Find where the given text appears and provide that cell's center as [x, y] coordinate. 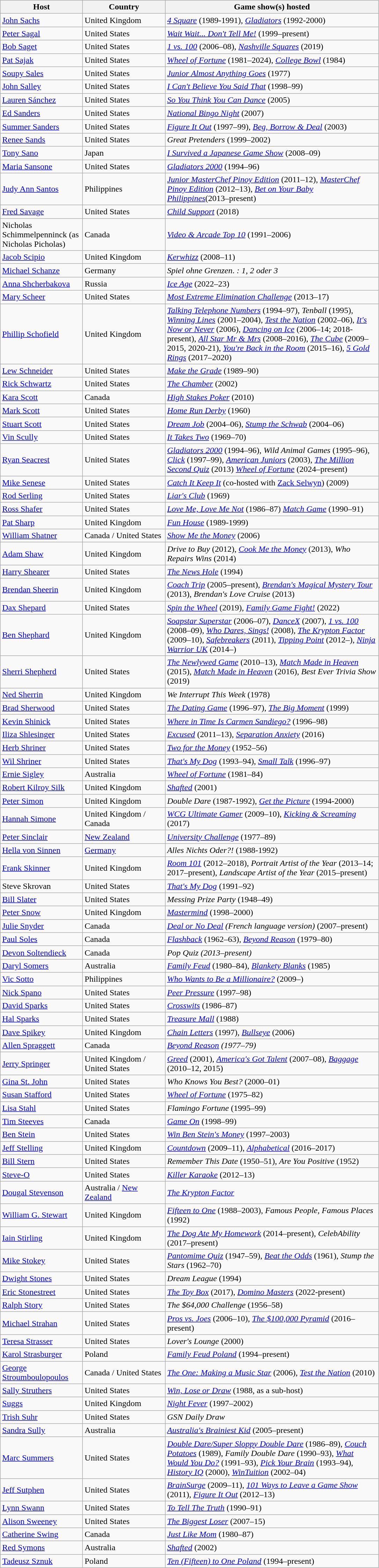
Ryan Seacrest [42, 460]
Pat Sajak [42, 60]
Allen Spraggett [42, 1046]
The Toy Box (2017), Domino Masters (2022-present) [272, 1292]
Coach Trip (2005–present), Brendan's Magical Mystery Tour (2013), Brendan's Love Cruise (2013) [272, 590]
Brad Sherwood [42, 708]
John Sachs [42, 20]
Figure It Out (1997–99), Beg, Borrow & Deal (2003) [272, 126]
1 vs. 100 (2006–08), Nashville Squares (2019) [272, 47]
Who Knows You Best? (2000–01) [272, 1082]
Daryl Somers [42, 966]
Sandra Sully [42, 1430]
Treasure Mall (1988) [272, 1019]
Greed (2001), America's Got Talent (2007–08), Baggage (2010–12, 2015) [272, 1064]
Flashback (1962–63), Beyond Reason (1979–80) [272, 939]
George Stroumboulopoulos [42, 1372]
Judy Ann Santos [42, 189]
Dwight Stones [42, 1279]
Lew Schneider [42, 371]
Marc Summers [42, 1457]
Liar's Club (1969) [272, 496]
University Challenge (1977–89) [272, 837]
Lynn Swann [42, 1508]
Fred Savage [42, 212]
Adam Shaw [42, 553]
High Stakes Poker (2010) [272, 397]
Frank Skinner [42, 868]
Shafted (2001) [272, 788]
Wil Shriner [42, 761]
Killer Karaoke (2012–13) [272, 1174]
Shafted (2002) [272, 1548]
Alison Sweeney [42, 1521]
Two for the Money (1952–56) [272, 748]
Where in Time Is Carmen Sandiego? (1996–98) [272, 721]
Gina St. John [42, 1082]
The Biggest Loser (2007–15) [272, 1521]
Bob Saget [42, 47]
Dream League (1994) [272, 1279]
GSN Daily Draw [272, 1417]
Host [42, 7]
Renee Sands [42, 140]
Crosswits (1986–87) [272, 1006]
Just Like Mom (1980–87) [272, 1534]
To Tell The Truth (1990–91) [272, 1508]
Junior MasterChef Pinoy Edition (2011–12), MasterChef Pinoy Edition (2012–13), Bet on Your Baby Philippines(2013–present) [272, 189]
Lauren Sánchez [42, 100]
Ten (Fifteen) to One Poland (1994–present) [272, 1561]
Family Feud (1980–84), Blankety Blanks (1985) [272, 966]
Mastermind (1998–2000) [272, 913]
The Dating Game (1996–97), The Big Moment (1999) [272, 708]
Alles Nichts Oder?! (1988-1992) [272, 850]
Fifteen to One (1988–2003), Famous People, Famous Places (1992) [272, 1215]
Bill Slater [42, 899]
4 Square (1989-1991), Gladiators (1992-2000) [272, 20]
The One: Making a Music Star (2006), Test the Nation (2010) [272, 1372]
The Chamber (2002) [272, 384]
Jeff Sutphen [42, 1489]
Win Ben Stein's Money (1997–2003) [272, 1135]
I Can't Believe You Said That (1998–99) [272, 87]
Devon Soltendieck [42, 952]
Australia / New Zealand [124, 1192]
Peter Simon [42, 801]
The Krypton Factor [272, 1192]
That's My Dog (1991–92) [272, 886]
Deal or No Deal (French language version) (2007–present) [272, 926]
Chain Letters (1997), Bullseye (2006) [272, 1032]
Ben Shephard [42, 635]
Jeff Stelling [42, 1148]
Kara Scott [42, 397]
Phillip Schofield [42, 334]
Rod Serling [42, 496]
Karol Strasburger [42, 1354]
Anna Shcherbakova [42, 284]
Messing Prize Party (1948–49) [272, 899]
Pantomime Quiz (1947–59), Beat the Odds (1961), Stump the Stars (1962–70) [272, 1261]
Peter Sinclair [42, 837]
Drive to Buy (2012), Cook Me the Money (2013), Who Repairs Wins (2014) [272, 553]
That's My Dog (1993–94), Small Talk (1996–97) [272, 761]
Catherine Swing [42, 1534]
Dougal Stevenson [42, 1192]
Sherri Shepherd [42, 672]
Paul Soles [42, 939]
It Takes Two (1969–70) [272, 437]
Mary Scheer [42, 297]
Night Fever (1997–2002) [272, 1404]
Julie Snyder [42, 926]
John Salley [42, 87]
Country [124, 7]
Wait Wait... Don't Tell Me! (1999–present) [272, 34]
Spin the Wheel (2019), Family Game Fight! (2022) [272, 608]
Kevin Shinick [42, 721]
United Kingdom / United States [124, 1064]
Summer Sanders [42, 126]
Ralph Story [42, 1305]
Brendan Sheerin [42, 590]
Hannah Simone [42, 819]
Nick Spano [42, 992]
Who Wants to Be a Millionaire? (2009–) [272, 979]
Bill Stern [42, 1161]
I Survived a Japanese Game Show (2008–09) [272, 153]
Russia [124, 284]
Dream Job (2004–06), Stump the Schwab (2004–06) [272, 424]
Double Dare (1987-1992), Get the Picture (1994-2000) [272, 801]
Ernie Sigley [42, 774]
Game On (1998–99) [272, 1121]
Hella von Sinnen [42, 850]
Beyond Reason (1977–79) [272, 1046]
Steve-O [42, 1174]
Make the Grade (1989–90) [272, 371]
David Sparks [42, 1006]
Tim Steeves [42, 1121]
Jerry Springer [42, 1064]
Maria Sansone [42, 166]
Dax Shepard [42, 608]
Wheel of Fortune (1981–84) [272, 774]
Ned Sherrin [42, 694]
Mark Scott [42, 410]
Mike Stokey [42, 1261]
We Interrupt This Week (1978) [272, 694]
Red Symons [42, 1548]
BrainSurge (2009–11), 101 Ways to Leave a Game Show (2011), Figure It Out (2012–13) [272, 1489]
Game show(s) hosted [272, 7]
Suggs [42, 1404]
Susan Stafford [42, 1095]
Trish Suhr [42, 1417]
Mike Senese [42, 483]
Gladiators 2000 (1994–96) [272, 166]
Sally Struthers [42, 1390]
Fun House (1989-1999) [272, 522]
Stuart Scott [42, 424]
Show Me the Money (2006) [272, 536]
Vic Sotto [42, 979]
Spiel ohne Grenzen. : 1, 2 oder 3 [272, 270]
Japan [124, 153]
Countdown (2009–11), Alphabetical (2016–2017) [272, 1148]
Steve Skrovan [42, 886]
Jacob Scipio [42, 257]
Child Support (2018) [272, 212]
Video & Arcade Top 10 (1991–2006) [272, 235]
Soupy Sales [42, 73]
The Newlywed Game (2010–13), Match Made in Heaven (2015), Match Made in Heaven (2016), Best Ever Trivia Show (2019) [272, 672]
Wheel of Fortune (1975–82) [272, 1095]
Dave Spikey [42, 1032]
Lover's Lounge (2000) [272, 1341]
Junior Almost Anything Goes (1977) [272, 73]
Iliza Shlesinger [42, 734]
Flamingo Fortune (1995–99) [272, 1108]
Michael Strahan [42, 1323]
National Bingo Night (2007) [272, 113]
Hal Sparks [42, 1019]
Love Me, Love Me Not (1986–87) Match Game (1990–91) [272, 509]
Ed Sanders [42, 113]
Excused (2011–13), Separation Anxiety (2016) [272, 734]
Eric Stonestreet [42, 1292]
Rick Schwartz [42, 384]
Harry Shearer [42, 572]
Peter Snow [42, 913]
Home Run Derby (1960) [272, 410]
WCG Ultimate Gamer (2009–10), Kicking & Screaming (2017) [272, 819]
The Dog Ate My Homework (2014–present), CelebAbility (2017–present) [272, 1238]
Peer Pressure (1997–98) [272, 992]
Robert Kilroy Silk [42, 788]
William Shatner [42, 536]
Room 101 (2012–2018), Portrait Artist of the Year (2013–14; 2017–present), Landscape Artist of the Year (2015–present) [272, 868]
Teresa Strasser [42, 1341]
Pop Quiz (2013–present) [272, 952]
Wheel of Fortune (1981–2024), College Bowl (1984) [272, 60]
The News Hole (1994) [272, 572]
William G. Stewart [42, 1215]
Vin Scully [42, 437]
Family Feud Poland (1994–present) [272, 1354]
New Zealand [124, 837]
Ross Shafer [42, 509]
Tadeusz Sznuk [42, 1561]
Catch It Keep It (co-hosted with Zack Selwyn) (2009) [272, 483]
Kerwhizz (2008–11) [272, 257]
Tony Sano [42, 153]
United Kingdom / Canada [124, 819]
Most Extreme Elimination Challenge (2013–17) [272, 297]
Iain Stirling [42, 1238]
Win, Lose or Draw (1988, as a sub-host) [272, 1390]
Peter Sagal [42, 34]
Great Pretenders (1999–2002) [272, 140]
Ice Age (2022–23) [272, 284]
Lisa Stahl [42, 1108]
Remember This Date (1950–51), Are You Positive (1952) [272, 1161]
Pros vs. Joes (2006–10), The $100,000 Pyramid (2016–present) [272, 1323]
Nicholas Schimmelpenninck (as Nicholas Picholas) [42, 235]
Herb Shriner [42, 748]
The $64,000 Challenge (1956–58) [272, 1305]
Michael Schanze [42, 270]
Ben Stein [42, 1135]
Pat Sharp [42, 522]
So You Think You Can Dance (2005) [272, 100]
Australia's Brainiest Kid (2005–present) [272, 1430]
